Return [x, y] of the center of cell containing provided text 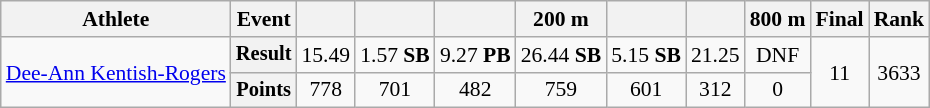
Athlete [116, 19]
Result [264, 55]
Points [264, 90]
9.27 PB [476, 55]
Final [840, 19]
21.25 [716, 55]
Dee-Ann Kentish-Rogers [116, 72]
601 [646, 90]
759 [562, 90]
312 [716, 90]
Event [264, 19]
200 m [562, 19]
15.49 [326, 55]
3633 [900, 72]
0 [778, 90]
Rank [900, 19]
DNF [778, 55]
800 m [778, 19]
5.15 SB [646, 55]
1.57 SB [395, 55]
11 [840, 72]
778 [326, 90]
26.44 SB [562, 55]
482 [476, 90]
701 [395, 90]
